From the cell containing the given text, extract its center point as (x, y) coordinate. 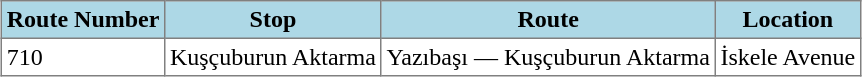
İskele Avenue (788, 57)
Route Number (84, 20)
Kuşçuburun Aktarma (273, 57)
Location (788, 20)
Yazıbaşı — Kuşçuburun Aktarma (548, 57)
710 (84, 57)
Route (548, 20)
Stop (273, 20)
